Capture the cell that displays the provided text and extract its (X, Y) central coordinate. 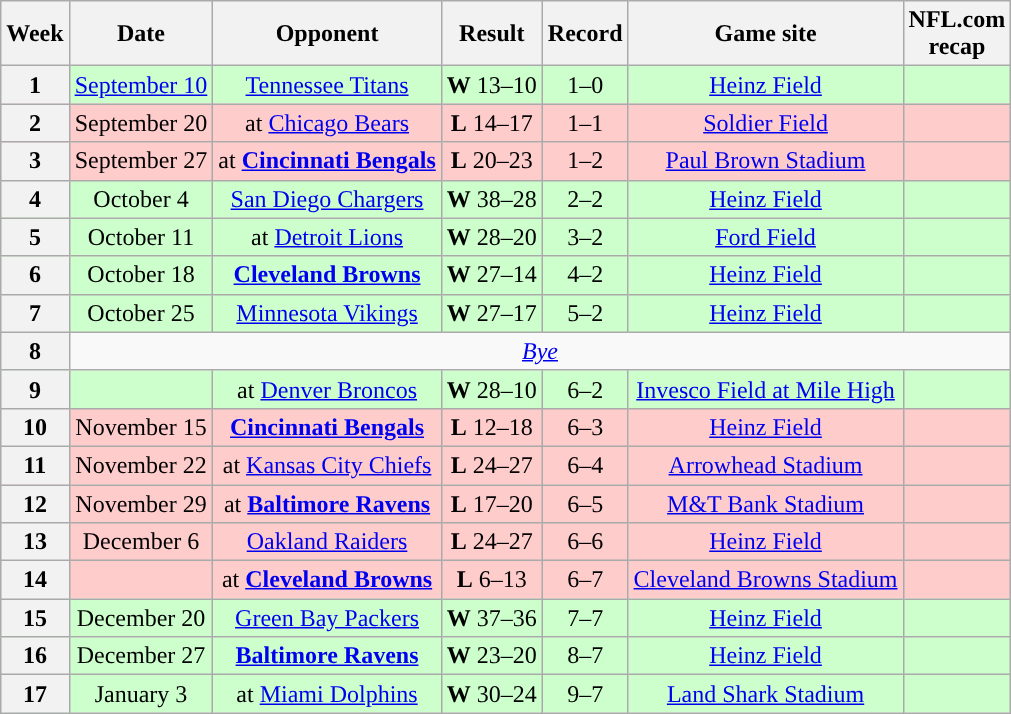
9 (35, 389)
1 (35, 85)
September 20 (141, 123)
Game site (766, 34)
L 17–20 (492, 503)
10 (35, 427)
3 (35, 161)
Result (492, 34)
13 (35, 542)
at Miami Dolphins (327, 694)
6 (35, 275)
12 (35, 503)
6–5 (585, 503)
8–7 (585, 656)
NFL.comrecap (957, 34)
at Baltimore Ravens (327, 503)
at Cincinnati Bengals (327, 161)
W 13–10 (492, 85)
Invesco Field at Mile High (766, 389)
W 37–36 (492, 618)
October 25 (141, 313)
17 (35, 694)
Opponent (327, 34)
W 27–17 (492, 313)
Date (141, 34)
6–3 (585, 427)
W 38–28 (492, 199)
L 6–13 (492, 580)
6–4 (585, 465)
Land Shark Stadium (766, 694)
2 (35, 123)
Week (35, 34)
L 14–17 (492, 123)
Minnesota Vikings (327, 313)
December 27 (141, 656)
Ford Field (766, 237)
at Denver Broncos (327, 389)
Soldier Field (766, 123)
7–7 (585, 618)
December 6 (141, 542)
8 (35, 351)
6–2 (585, 389)
W 27–14 (492, 275)
Baltimore Ravens (327, 656)
at Chicago Bears (327, 123)
Tennessee Titans (327, 85)
Arrowhead Stadium (766, 465)
Bye (540, 351)
6–6 (585, 542)
Paul Brown Stadium (766, 161)
Cleveland Browns (327, 275)
15 (35, 618)
September 10 (141, 85)
December 20 (141, 618)
Cincinnati Bengals (327, 427)
October 18 (141, 275)
November 15 (141, 427)
L 12–18 (492, 427)
W 30–24 (492, 694)
January 3 (141, 694)
November 22 (141, 465)
14 (35, 580)
W 28–20 (492, 237)
Cleveland Browns Stadium (766, 580)
at Kansas City Chiefs (327, 465)
at Cleveland Browns (327, 580)
11 (35, 465)
San Diego Chargers (327, 199)
1–1 (585, 123)
September 27 (141, 161)
1–2 (585, 161)
7 (35, 313)
9–7 (585, 694)
5–2 (585, 313)
November 29 (141, 503)
5 (35, 237)
at Detroit Lions (327, 237)
4 (35, 199)
16 (35, 656)
Green Bay Packers (327, 618)
Oakland Raiders (327, 542)
W 28–10 (492, 389)
October 11 (141, 237)
Record (585, 34)
4–2 (585, 275)
L 20–23 (492, 161)
M&T Bank Stadium (766, 503)
October 4 (141, 199)
1–0 (585, 85)
W 23–20 (492, 656)
6–7 (585, 580)
2–2 (585, 199)
3–2 (585, 237)
